Pinpoint the cell where the given text exists, returning its (x, y) midpoint coordinate. 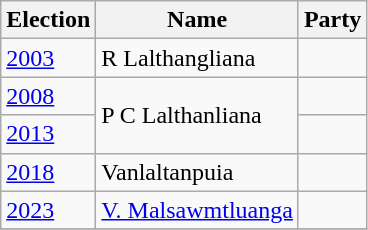
V. Malsawmtluanga (198, 210)
R Lalthangliana (198, 58)
2008 (48, 96)
Party (332, 20)
2013 (48, 134)
2018 (48, 172)
2003 (48, 58)
2023 (48, 210)
P C Lalthanliana (198, 115)
Election (48, 20)
Vanlaltanpuia (198, 172)
Name (198, 20)
